Output the (X, Y) coordinate of the center of the cell containing the given text.  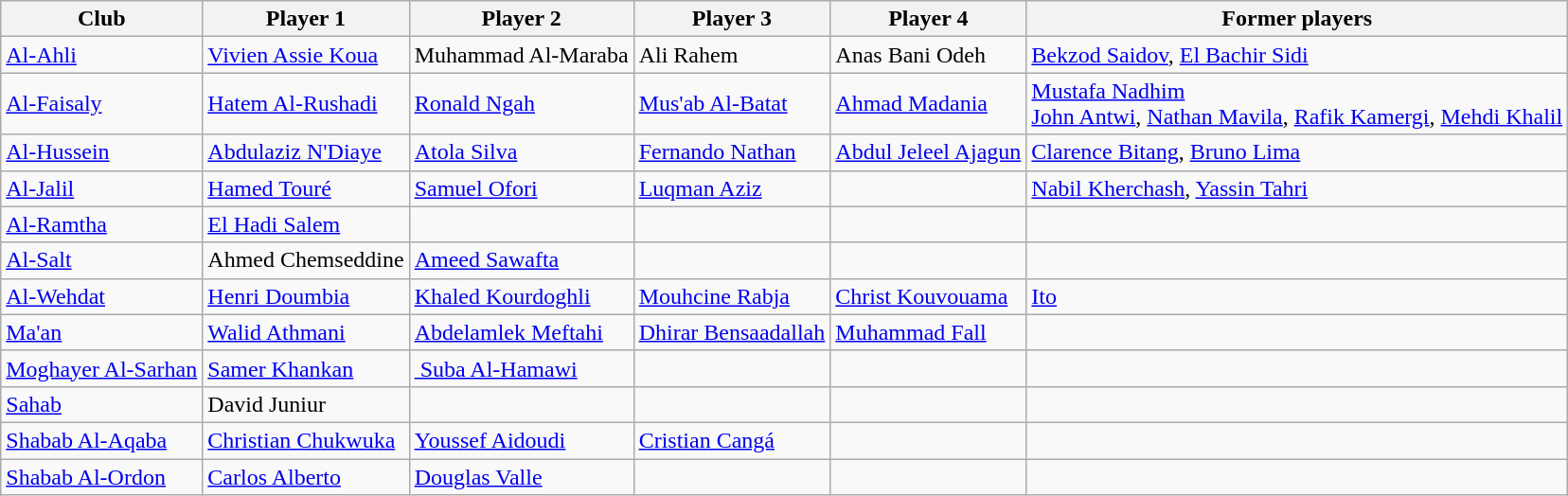
Al-Faisaly (102, 104)
Atola Silva (521, 152)
Youssef Aidoudi (521, 440)
Ito (1297, 296)
David Juniur (306, 404)
Former players (1297, 19)
Ameed Sawafta (521, 260)
Bekzod Saidov, El Bachir Sidi (1297, 55)
Shabab Al-Aqaba (102, 440)
Mus'ab Al-Batat (732, 104)
Muhammad Fall (928, 332)
Anas Bani Odeh (928, 55)
Henri Doumbia (306, 296)
Muhammad Al-Maraba (521, 55)
Cristian Cangá (732, 440)
Vivien Assie Koua (306, 55)
Ahmad Madania (928, 104)
Dhirar Bensaadallah (732, 332)
Clarence Bitang, Bruno Lima (1297, 152)
Samer Khankan (306, 368)
Al-Hussein (102, 152)
Al-Ahli (102, 55)
Hatem Al-Rushadi (306, 104)
Luqman Aziz (732, 188)
Player 1 (306, 19)
Samuel Ofori (521, 188)
Sahab (102, 404)
Christ Kouvouama (928, 296)
Carlos Alberto (306, 476)
Walid Athmani (306, 332)
Nabil Kherchash, Yassin Tahri (1297, 188)
Player 4 (928, 19)
Abdelamlek Meftahi (521, 332)
Al-Wehdat (102, 296)
Khaled Kourdoghli (521, 296)
Douglas Valle (521, 476)
Moghayer Al-Sarhan (102, 368)
Suba Al-Hamawi (521, 368)
Al-Ramtha (102, 224)
Hamed Touré (306, 188)
Fernando Nathan (732, 152)
Shabab Al-Ordon (102, 476)
Player 2 (521, 19)
Al-Jalil (102, 188)
Ma'an (102, 332)
El Hadi Salem (306, 224)
Ali Rahem (732, 55)
Mouhcine Rabja (732, 296)
Ahmed Chemseddine (306, 260)
Mustafa Nadhim John Antwi, Nathan Mavila, Rafik Kamergi, Mehdi Khalil (1297, 104)
Player 3 (732, 19)
Club (102, 19)
Christian Chukwuka (306, 440)
Al-Salt (102, 260)
Abdul Jeleel Ajagun (928, 152)
Abdulaziz N'Diaye (306, 152)
Ronald Ngah (521, 104)
